Detect which cell encompasses the target text, then output its [X, Y] center coordinate. 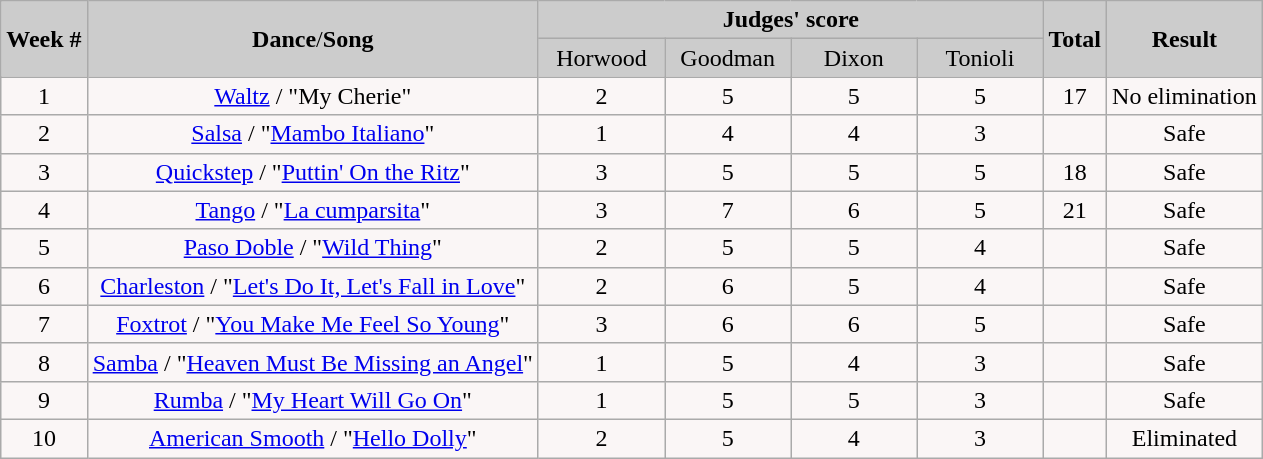
Dixon [854, 58]
Goodman [728, 58]
Foxtrot / "You Make Me Feel So Young" [312, 324]
Dance/Song [312, 39]
Paso Doble / "Wild Thing" [312, 248]
Rumba / "My Heart Will Go On" [312, 400]
No elimination [1185, 96]
Result [1185, 39]
9 [44, 400]
21 [1075, 210]
Total [1075, 39]
Week # [44, 39]
Eliminated [1185, 438]
Waltz / "My Cherie" [312, 96]
8 [44, 362]
Horwood [601, 58]
Salsa / "Mambo Italiano" [312, 134]
Quickstep / "Puttin' On the Ritz" [312, 172]
Samba / "Heaven Must Be Missing an Angel" [312, 362]
Charleston / "Let's Do It, Let's Fall in Love" [312, 286]
Tonioli [980, 58]
Tango / "La cumparsita" [312, 210]
Judges' score [790, 20]
10 [44, 438]
17 [1075, 96]
American Smooth / "Hello Dolly" [312, 438]
18 [1075, 172]
